Locate the cell with the specified text and output its [X, Y] center coordinate. 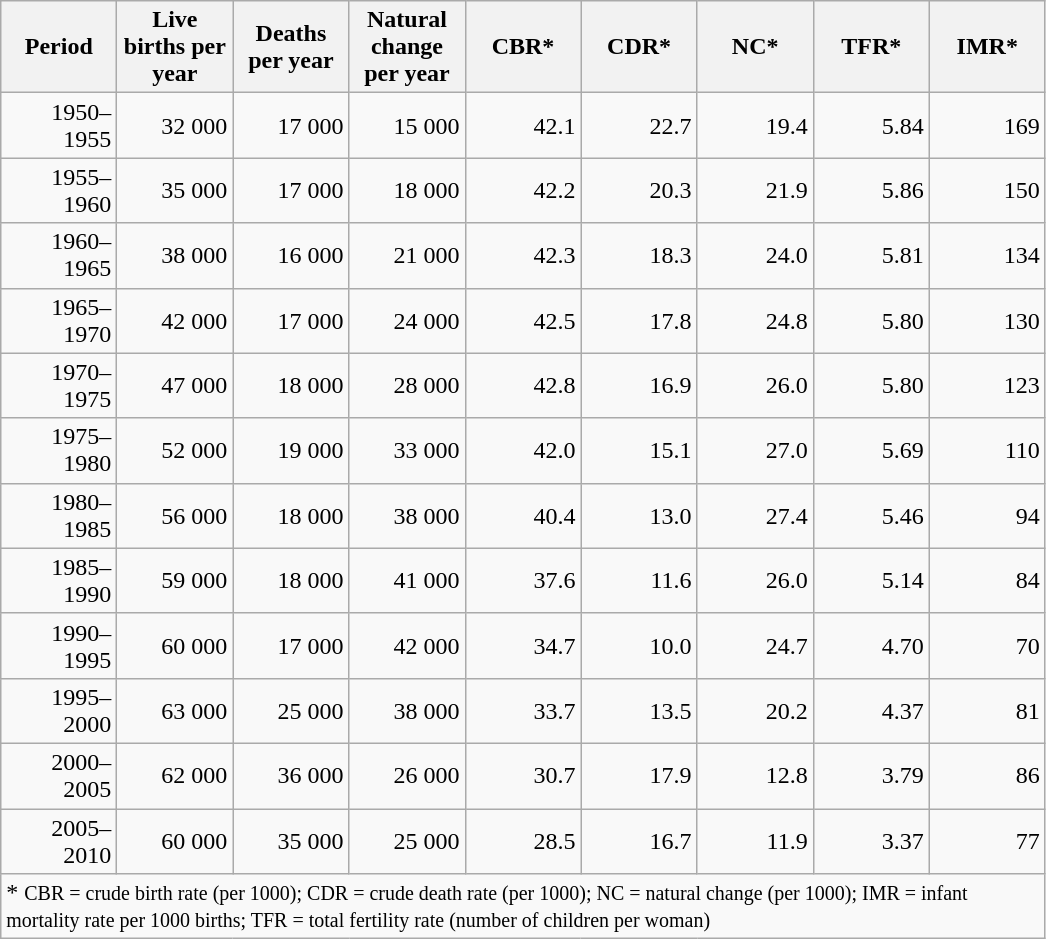
21 000 [407, 256]
20.3 [639, 190]
28.5 [523, 840]
28 000 [407, 386]
1995–2000 [59, 710]
15.1 [639, 450]
42.1 [523, 126]
27.0 [755, 450]
1955–1960 [59, 190]
5.46 [871, 516]
33 000 [407, 450]
34.7 [523, 646]
5.14 [871, 580]
11.6 [639, 580]
86 [987, 776]
1965–1970 [59, 320]
40.4 [523, 516]
59 000 [175, 580]
27.4 [755, 516]
150 [987, 190]
134 [987, 256]
TFR* [871, 47]
169 [987, 126]
16 000 [291, 256]
42.0 [523, 450]
24.8 [755, 320]
32 000 [175, 126]
110 [987, 450]
11.9 [755, 840]
5.84 [871, 126]
42.2 [523, 190]
77 [987, 840]
24.7 [755, 646]
56 000 [175, 516]
16.7 [639, 840]
Period [59, 47]
CBR* [523, 47]
5.69 [871, 450]
81 [987, 710]
10.0 [639, 646]
4.70 [871, 646]
12.8 [755, 776]
1970–1975 [59, 386]
84 [987, 580]
16.9 [639, 386]
21.9 [755, 190]
123 [987, 386]
36 000 [291, 776]
1990–1995 [59, 646]
CDR* [639, 47]
94 [987, 516]
130 [987, 320]
19.4 [755, 126]
5.81 [871, 256]
Natural change per year [407, 47]
41 000 [407, 580]
19 000 [291, 450]
33.7 [523, 710]
42.8 [523, 386]
1985–1990 [59, 580]
5.86 [871, 190]
18.3 [639, 256]
15 000 [407, 126]
62 000 [175, 776]
24 000 [407, 320]
Live births per year [175, 47]
4.37 [871, 710]
1960–1965 [59, 256]
2000–2005 [59, 776]
NC* [755, 47]
37.6 [523, 580]
42.5 [523, 320]
13.5 [639, 710]
22.7 [639, 126]
47 000 [175, 386]
17.8 [639, 320]
1950–1955 [59, 126]
Deaths per year [291, 47]
20.2 [755, 710]
2005–2010 [59, 840]
30.7 [523, 776]
17.9 [639, 776]
26 000 [407, 776]
1980–1985 [59, 516]
13.0 [639, 516]
IMR* [987, 47]
63 000 [175, 710]
3.37 [871, 840]
42.3 [523, 256]
3.79 [871, 776]
24.0 [755, 256]
52 000 [175, 450]
70 [987, 646]
1975–1980 [59, 450]
